Search for the cell housing the specified text and yield its [X, Y] center coordinate. 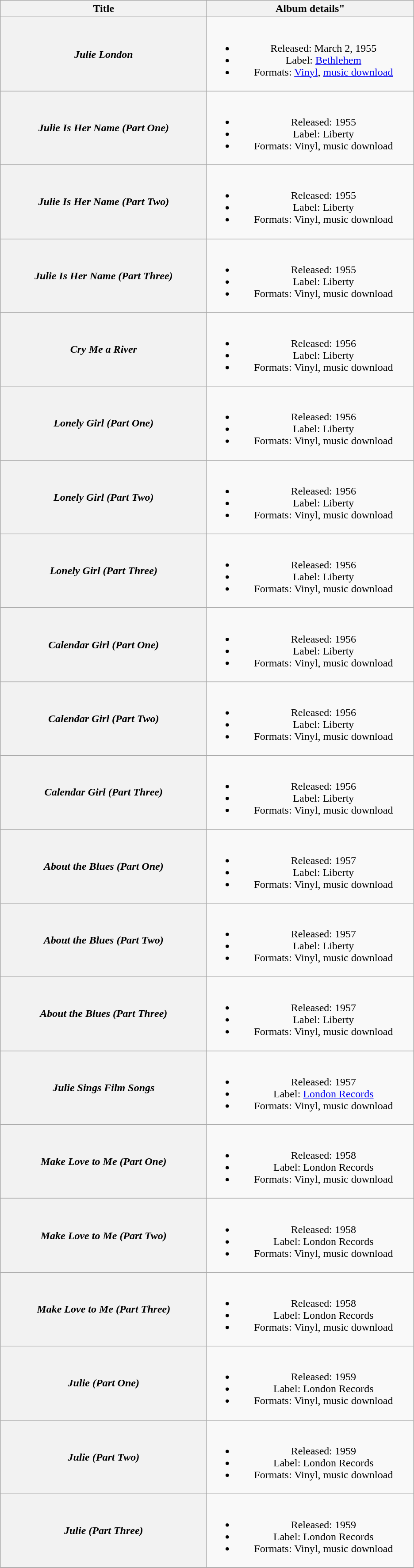
Calendar Girl (Part Three) [103, 792]
Julie London [103, 54]
Julie (Part Three) [103, 1531]
Album details" [310, 9]
Make Love to Me (Part Two) [103, 1236]
Make Love to Me (Part Three) [103, 1309]
Released: 1957Label: London RecordsFormats: Vinyl, music download [310, 1088]
Julie Is Her Name (Part Two) [103, 202]
Calendar Girl (Part One) [103, 644]
Make Love to Me (Part One) [103, 1161]
Lonely Girl (Part Two) [103, 497]
About the Blues (Part Two) [103, 940]
Julie Sings Film Songs [103, 1088]
Julie (Part One) [103, 1383]
Lonely Girl (Part Three) [103, 571]
About the Blues (Part Three) [103, 1014]
Cry Me a River [103, 349]
Released: March 2, 1955Label: BethlehemFormats: Vinyl, music download [310, 54]
Julie Is Her Name (Part Three) [103, 276]
Julie (Part Two) [103, 1457]
Title [103, 9]
Lonely Girl (Part One) [103, 423]
About the Blues (Part One) [103, 866]
Julie Is Her Name (Part One) [103, 128]
Calendar Girl (Part Two) [103, 719]
